For the text-containing cell, return its midpoint in [x, y] coordinate format. 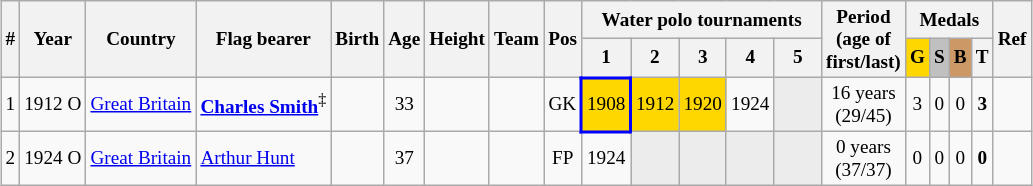
Age [404, 40]
Year [53, 40]
S [939, 58]
# [10, 40]
Flag bearer [264, 40]
5 [798, 58]
1912 O [53, 104]
33 [404, 104]
Medals [949, 20]
Period(age offirst/last) [864, 40]
37 [404, 158]
Charles Smith‡ [264, 104]
1924 O [53, 158]
Water polo tournaments [702, 20]
Height [458, 40]
1912 [655, 104]
Country [141, 40]
4 [750, 58]
G [917, 58]
0 years(37/37) [864, 158]
1920 [703, 104]
Birth [358, 40]
Pos [563, 40]
Team [516, 40]
Arthur Hunt [264, 158]
1908 [606, 104]
FP [563, 158]
T [982, 58]
Ref [1012, 40]
B [960, 58]
GK [563, 104]
16 years(29/45) [864, 104]
